Search for the cell housing the specified text and yield its [X, Y] center coordinate. 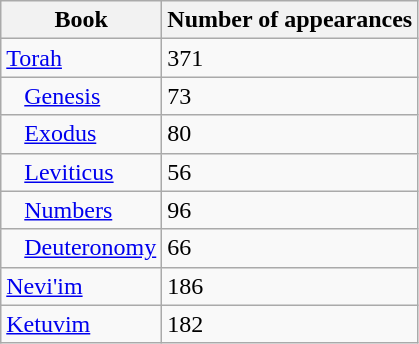
186 [290, 286]
Book [82, 20]
Ketuvim [82, 324]
Torah [82, 58]
371 [290, 58]
Numbers [82, 210]
Exodus [82, 134]
Deuteronomy [82, 248]
Genesis [82, 96]
Number of appearances [290, 20]
Leviticus [82, 172]
66 [290, 248]
73 [290, 96]
Nevi'im [82, 286]
80 [290, 134]
182 [290, 324]
96 [290, 210]
56 [290, 172]
